For the text-containing cell, return its midpoint in (X, Y) coordinate format. 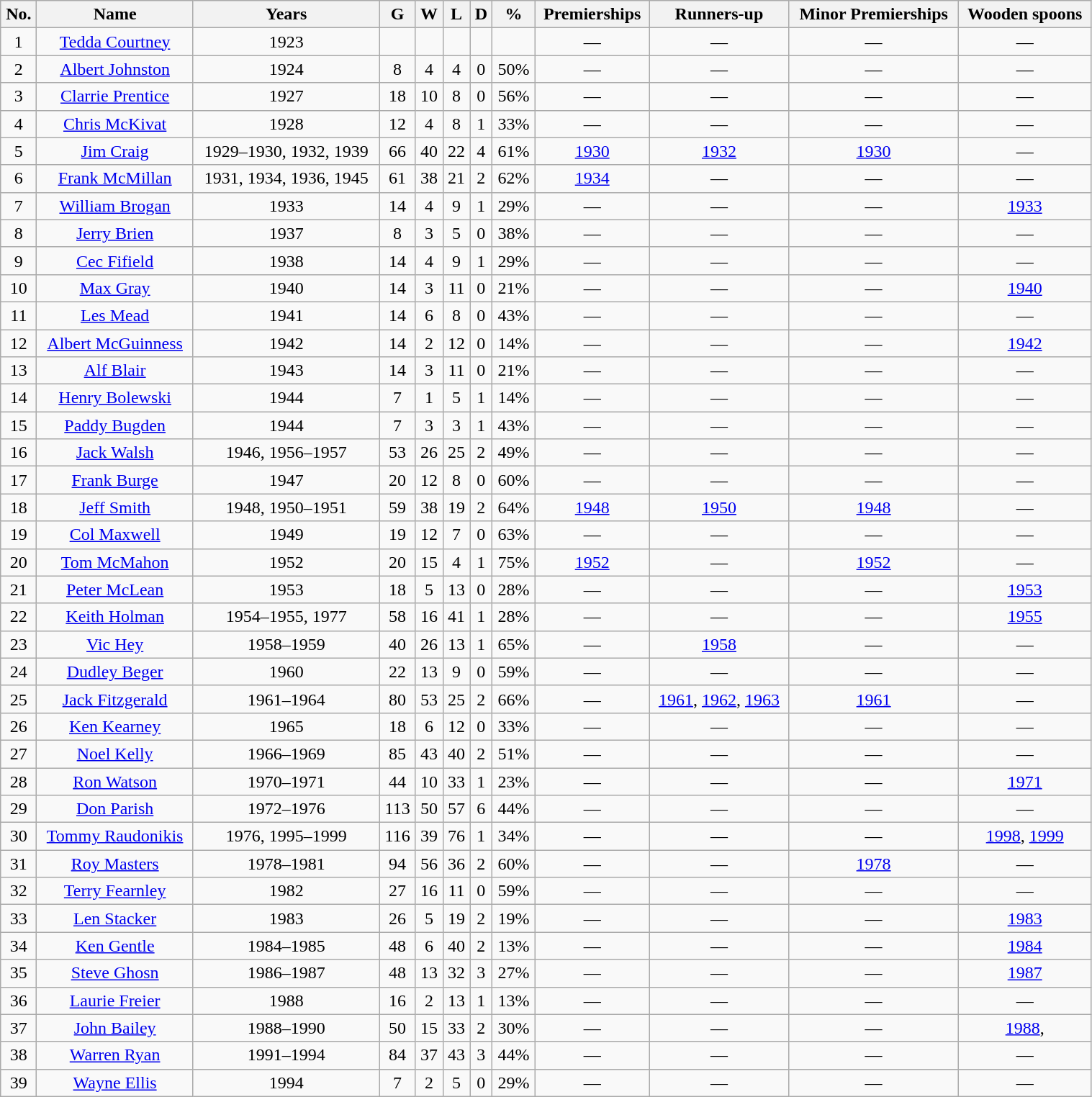
Don Parish (115, 809)
35 (19, 973)
Ron Watson (115, 781)
Les Mead (115, 315)
44 (397, 781)
31 (19, 864)
24 (19, 672)
1929–1930, 1932, 1939 (286, 151)
59 (397, 507)
1960 (286, 672)
94 (397, 864)
1928 (286, 124)
1971 (1025, 781)
75% (514, 562)
28 (19, 781)
1938 (286, 261)
Jim Craig (115, 151)
Ken Gentle (115, 946)
Peter McLean (115, 590)
1949 (286, 535)
1978 (874, 864)
Wooden spoons (1025, 14)
Chris McKivat (115, 124)
1923 (286, 42)
1958–1959 (286, 644)
1943 (286, 371)
1986–1987 (286, 973)
61 (397, 179)
57 (456, 809)
Cec Fifield (115, 261)
1994 (286, 1083)
38% (514, 233)
56% (514, 96)
66% (514, 699)
1988 (286, 1001)
Albert Johnston (115, 69)
1966–1969 (286, 754)
56 (429, 864)
34 (19, 946)
19% (514, 918)
Clarrie Prentice (115, 96)
1984–1985 (286, 946)
John Bailey (115, 1028)
1984 (1025, 946)
85 (397, 754)
1950 (719, 507)
Albert McGuinness (115, 343)
L (456, 14)
66 (397, 151)
1961–1964 (286, 699)
51% (514, 754)
Steve Ghosn (115, 973)
63% (514, 535)
30% (514, 1028)
61% (514, 151)
17 (19, 480)
1941 (286, 315)
Jack Fitzgerald (115, 699)
1947 (286, 480)
Laurie Freier (115, 1001)
Tedda Courtney (115, 42)
Frank McMillan (115, 179)
1958 (719, 644)
116 (397, 836)
Years (286, 14)
Col Maxwell (115, 535)
113 (397, 809)
30 (19, 836)
% (514, 14)
49% (514, 453)
62% (514, 179)
58 (397, 617)
1931, 1934, 1936, 1945 (286, 179)
Runners-up (719, 14)
D (481, 14)
Max Gray (115, 288)
80 (397, 699)
1937 (286, 233)
41 (456, 617)
34% (514, 836)
Len Stacker (115, 918)
Dudley Beger (115, 672)
1982 (286, 891)
Vic Hey (115, 644)
1932 (719, 151)
1961, 1962, 1963 (719, 699)
29 (19, 809)
Paddy Bugden (115, 425)
Warren Ryan (115, 1055)
1948, 1950–1951 (286, 507)
Ken Kearney (115, 726)
1976, 1995–1999 (286, 836)
Tom McMahon (115, 562)
Name (115, 14)
1934 (592, 179)
84 (397, 1055)
1961 (874, 699)
23 (19, 644)
Wayne Ellis (115, 1083)
65% (514, 644)
Tommy Raudonikis (115, 836)
Frank Burge (115, 480)
1970–1971 (286, 781)
Terry Fearnley (115, 891)
G (397, 14)
1946, 1956–1957 (286, 453)
1965 (286, 726)
Keith Holman (115, 617)
1978–1981 (286, 864)
1988–1990 (286, 1028)
1955 (1025, 617)
1927 (286, 96)
No. (19, 14)
76 (456, 836)
Minor Premierships (874, 14)
Jeff Smith (115, 507)
64% (514, 507)
W (429, 14)
1972–1976 (286, 809)
1991–1994 (286, 1055)
Alf Blair (115, 371)
50% (514, 69)
Jerry Brien (115, 233)
1988, (1025, 1028)
William Brogan (115, 206)
Jack Walsh (115, 453)
1987 (1025, 973)
Henry Bolewski (115, 398)
27% (514, 973)
1924 (286, 69)
Roy Masters (115, 864)
1998, 1999 (1025, 836)
Premierships (592, 14)
23% (514, 781)
Noel Kelly (115, 754)
1954–1955, 1977 (286, 617)
